Capture the cell that displays the provided text and extract its [x, y] central coordinate. 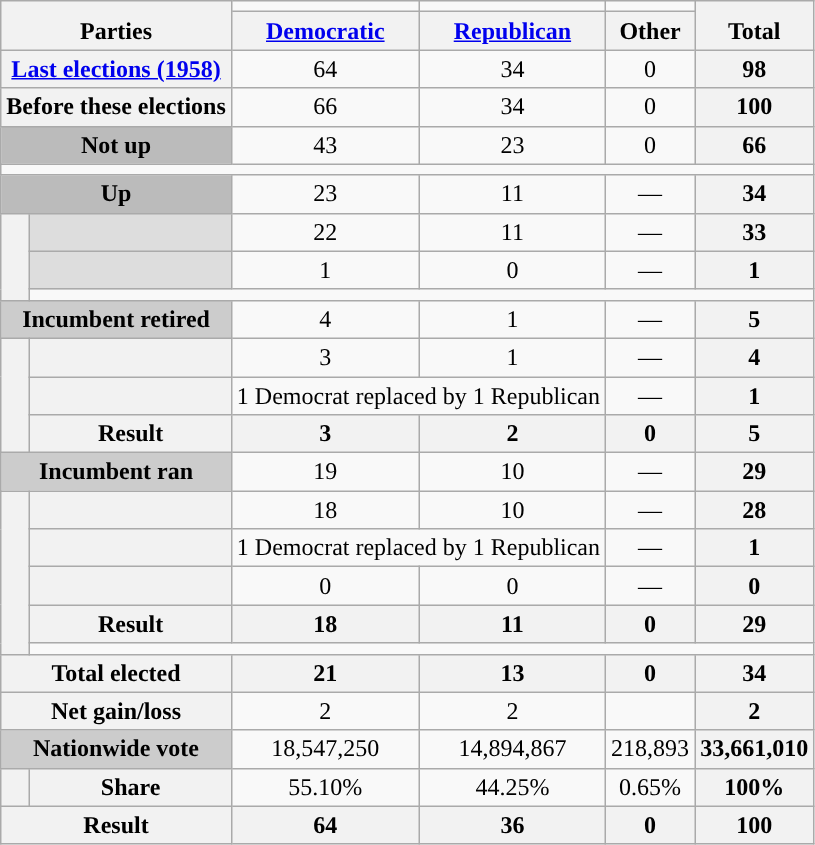
18,547,250 [325, 749]
14,894,867 [512, 749]
Before these elections [116, 107]
218,893 [650, 749]
Democratic [325, 31]
Up [116, 194]
98 [754, 69]
43 [325, 145]
Net gain/loss [116, 711]
22 [325, 232]
13 [512, 673]
Republican [512, 31]
Total [754, 26]
Parties [116, 26]
28 [754, 510]
Total elected [116, 673]
36 [512, 825]
Incumbent retired [116, 319]
100% [754, 787]
Nationwide vote [116, 749]
19 [325, 472]
44.25% [512, 787]
Last elections (1958) [116, 69]
55.10% [325, 787]
Other [650, 31]
Share [130, 787]
33,661,010 [754, 749]
Incumbent ran [116, 472]
21 [325, 673]
Not up [116, 145]
0.65% [650, 787]
33 [754, 232]
